From the cell containing the given text, extract its center point as (x, y) coordinate. 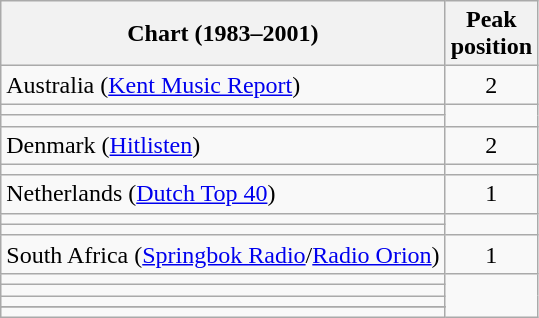
South Africa (Springbok Radio/Radio Orion) (223, 254)
Australia (Kent Music Report) (223, 85)
Peakposition (491, 34)
Chart (1983–2001) (223, 34)
Netherlands (Dutch Top 40) (223, 194)
Denmark (Hitlisten) (223, 145)
